Provide the (X, Y) coordinate of the cell's center where the given text is located.  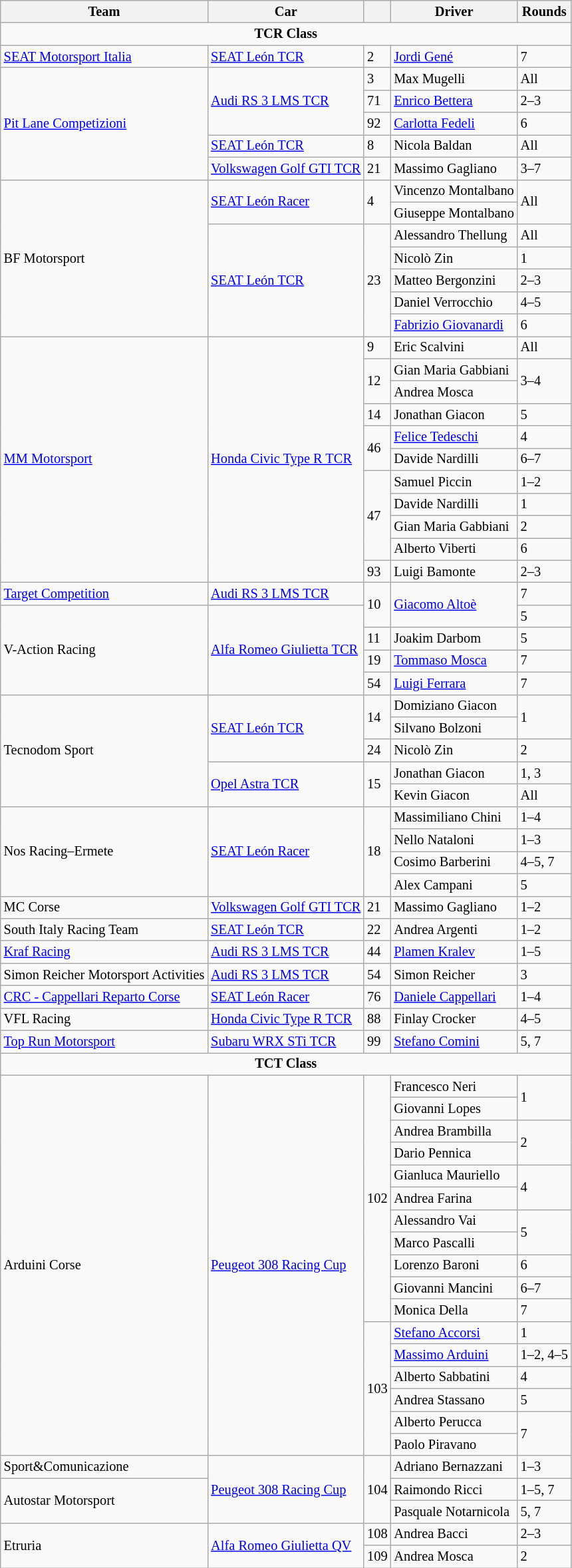
8 (377, 146)
Samuel Piccin (454, 482)
Luigi Ferrara (454, 683)
18 (377, 852)
Joakim Darbom (454, 639)
Felice Tedeschi (454, 437)
Carlotta Fedeli (454, 124)
Rounds (544, 11)
Autostar Motorsport (104, 1501)
VFL Racing (104, 1019)
Nos Racing–Ermete (104, 852)
99 (377, 1042)
Arduini Corse (104, 1265)
Cosimo Barberini (454, 862)
Subaru WRX STi TCR (286, 1042)
93 (377, 571)
47 (377, 515)
Marco Pascalli (454, 1243)
22 (377, 929)
Driver (454, 11)
Silvano Bolzoni (454, 728)
Enrico Bettera (454, 101)
10 (377, 604)
Giuseppe Montalbano (454, 213)
South Italy Racing Team (104, 929)
SEAT Motorsport Italia (104, 57)
19 (377, 661)
104 (377, 1489)
Domiziano Giacon (454, 706)
Kevin Giacon (454, 795)
Simon Reicher (454, 975)
1–5 (544, 952)
BF Motorsport (104, 258)
Giovanni Mancini (454, 1288)
Opel Astra TCR (286, 784)
TCT Class (286, 1064)
Alessandro Thellung (454, 235)
1, 3 (544, 773)
Francesco Neri (454, 1086)
102 (377, 1198)
Monica Della (454, 1310)
Andrea Farina (454, 1198)
Alessandro Vai (454, 1221)
Etruria (104, 1545)
Jordi Gené (454, 57)
Stefano Comini (454, 1042)
Alberto Sabbatini (454, 1377)
24 (377, 750)
Sport&Comunicazione (104, 1467)
Dario Pennica (454, 1154)
46 (377, 448)
Raimondo Ricci (454, 1490)
Tommaso Mosca (454, 661)
1–5, 7 (544, 1490)
92 (377, 124)
Vincenzo Montalbano (454, 191)
Massimiliano Chini (454, 818)
23 (377, 280)
71 (377, 101)
CRC - Cappellari Reparto Corse (104, 997)
Pit Lane Competizioni (104, 123)
MM Motorsport (104, 459)
Max Mugelli (454, 78)
Kraf Racing (104, 952)
Target Competition (104, 593)
Andrea Stassano (454, 1400)
Giacomo Altoè (454, 604)
TCR Class (286, 34)
109 (377, 1557)
Andrea Argenti (454, 929)
Daniel Verrocchio (454, 303)
Simon Reicher Motorsport Activities (104, 975)
9 (377, 347)
Andrea Bacci (454, 1534)
108 (377, 1534)
Matteo Bergonzini (454, 280)
Pasquale Notarnicola (454, 1511)
MC Corse (104, 907)
Team (104, 11)
Daniele Cappellari (454, 997)
Luigi Bamonte (454, 571)
Finlay Crocker (454, 1019)
Car (286, 11)
Alberto Perucca (454, 1422)
Stefano Accorsi (454, 1333)
Lorenzo Baroni (454, 1265)
Paolo Piravano (454, 1444)
Alfa Romeo Giulietta TCR (286, 649)
Plamen Kralev (454, 952)
Tecnodom Sport (104, 750)
V-Action Racing (104, 649)
Top Run Motorsport (104, 1042)
Massimo Arduini (454, 1355)
Adriano Bernazzani (454, 1467)
4–5, 7 (544, 862)
1–2, 4–5 (544, 1355)
Alex Campani (454, 885)
88 (377, 1019)
15 (377, 784)
Alfa Romeo Giulietta QV (286, 1545)
3–4 (544, 381)
Alberto Viberti (454, 549)
44 (377, 952)
Nello Nataloni (454, 840)
11 (377, 639)
Giovanni Lopes (454, 1109)
Nicola Baldan (454, 146)
103 (377, 1388)
Andrea Brambilla (454, 1131)
76 (377, 997)
12 (377, 381)
Gianluca Mauriello (454, 1176)
3–7 (544, 168)
Fabrizio Giovanardi (454, 325)
Eric Scalvini (454, 347)
